Capture the cell that displays the provided text and extract its (X, Y) central coordinate. 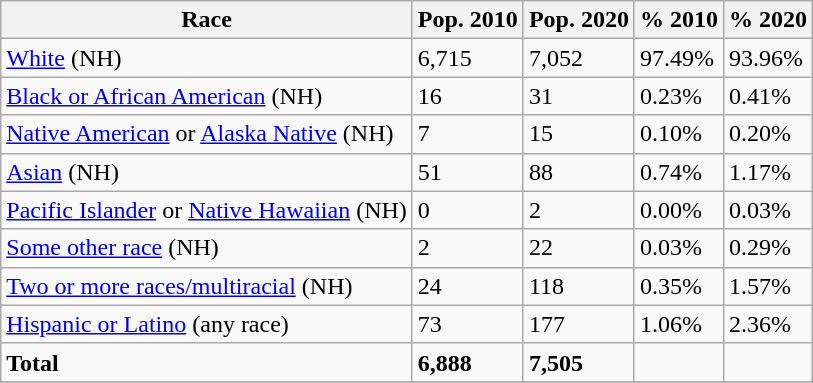
% 2020 (768, 20)
Hispanic or Latino (any race) (207, 324)
118 (578, 286)
White (NH) (207, 58)
0.10% (678, 134)
16 (468, 96)
0 (468, 210)
24 (468, 286)
93.96% (768, 58)
0.20% (768, 134)
Pop. 2020 (578, 20)
97.49% (678, 58)
0.35% (678, 286)
% 2010 (678, 20)
1.06% (678, 324)
Native American or Alaska Native (NH) (207, 134)
0.74% (678, 172)
0.23% (678, 96)
31 (578, 96)
6,715 (468, 58)
73 (468, 324)
88 (578, 172)
177 (578, 324)
Some other race (NH) (207, 248)
51 (468, 172)
0.00% (678, 210)
Asian (NH) (207, 172)
Two or more races/multiracial (NH) (207, 286)
6,888 (468, 362)
Pacific Islander or Native Hawaiian (NH) (207, 210)
1.17% (768, 172)
Total (207, 362)
0.29% (768, 248)
Race (207, 20)
0.41% (768, 96)
2.36% (768, 324)
15 (578, 134)
7,505 (578, 362)
22 (578, 248)
Pop. 2010 (468, 20)
Black or African American (NH) (207, 96)
7,052 (578, 58)
7 (468, 134)
1.57% (768, 286)
